Output the [x, y] coordinate of the center of the cell containing the given text.  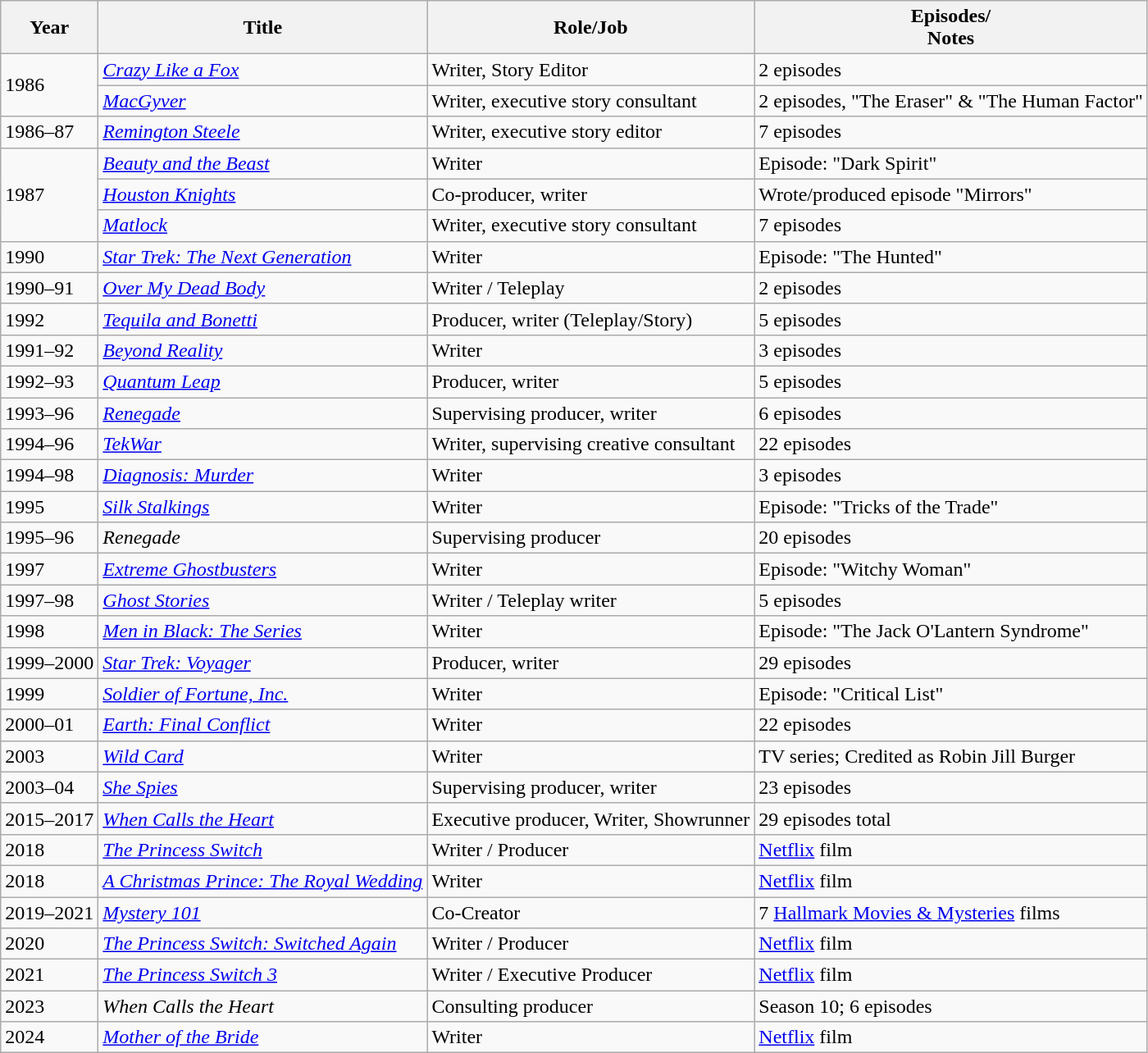
Extreme Ghostbusters [262, 569]
Beyond Reality [262, 350]
MacGyver [262, 101]
1998 [49, 631]
Men in Black: The Series [262, 631]
Tequila and Bonetti [262, 319]
The Princess Switch [262, 850]
Mystery 101 [262, 913]
Producer, writer (Teleplay/Story) [590, 319]
Executive producer, Writer, Showrunner [590, 818]
7 Hallmark Movies & Mysteries films [951, 913]
Title [262, 28]
2000–01 [49, 725]
Over My Dead Body [262, 288]
Houston Knights [262, 194]
Wild Card [262, 756]
Soldier of Fortune, Inc. [262, 694]
2003 [49, 756]
2015–2017 [49, 818]
Episode: "Witchy Woman" [951, 569]
1997–98 [49, 600]
1997 [49, 569]
Mother of the Bride [262, 1037]
1991–92 [49, 350]
She Spies [262, 787]
2003–04 [49, 787]
1994–98 [49, 476]
A Christmas Prince: The Royal Wedding [262, 881]
Episode: "Dark Spirit" [951, 163]
Season 10; 6 episodes [951, 1006]
Earth: Final Conflict [262, 725]
Writer, Story Editor [590, 70]
Episodes/Notes [951, 28]
Consulting producer [590, 1006]
Ghost Stories [262, 600]
29 episodes total [951, 818]
Co-Creator [590, 913]
TV series; Credited as Robin Jill Burger [951, 756]
Diagnosis: Murder [262, 476]
Episode: "Tricks of the Trade" [951, 507]
Co-producer, writer [590, 194]
1990–91 [49, 288]
2021 [49, 975]
1992–93 [49, 381]
Matlock [262, 226]
1993–96 [49, 413]
Silk Stalkings [262, 507]
Writer, executive story editor [590, 132]
Star Trek: The Next Generation [262, 257]
23 episodes [951, 787]
2023 [49, 1006]
Writer / Executive Producer [590, 975]
Crazy Like a Fox [262, 70]
Year [49, 28]
1986 [49, 85]
1987 [49, 194]
Wrote/produced episode "Mirrors" [951, 194]
Episode: "The Hunted" [951, 257]
2 episodes, "The Eraser" & "The Human Factor" [951, 101]
Supervising producer [590, 538]
2019–2021 [49, 913]
The Princess Switch: Switched Again [262, 944]
Role/Job [590, 28]
Writer / Teleplay [590, 288]
1992 [49, 319]
Episode: "Critical List" [951, 694]
20 episodes [951, 538]
Quantum Leap [262, 381]
1999–2000 [49, 663]
6 episodes [951, 413]
Star Trek: Voyager [262, 663]
1994–96 [49, 444]
1990 [49, 257]
Writer, supervising creative consultant [590, 444]
Remington Steele [262, 132]
1986–87 [49, 132]
1999 [49, 694]
29 episodes [951, 663]
The Princess Switch 3 [262, 975]
TekWar [262, 444]
Beauty and the Beast [262, 163]
1995–96 [49, 538]
1995 [49, 507]
Writer / Teleplay writer [590, 600]
2020 [49, 944]
Episode: "The Jack O'Lantern Syndrome" [951, 631]
2024 [49, 1037]
